Output the (x, y) coordinate of the center of the cell containing the given text.  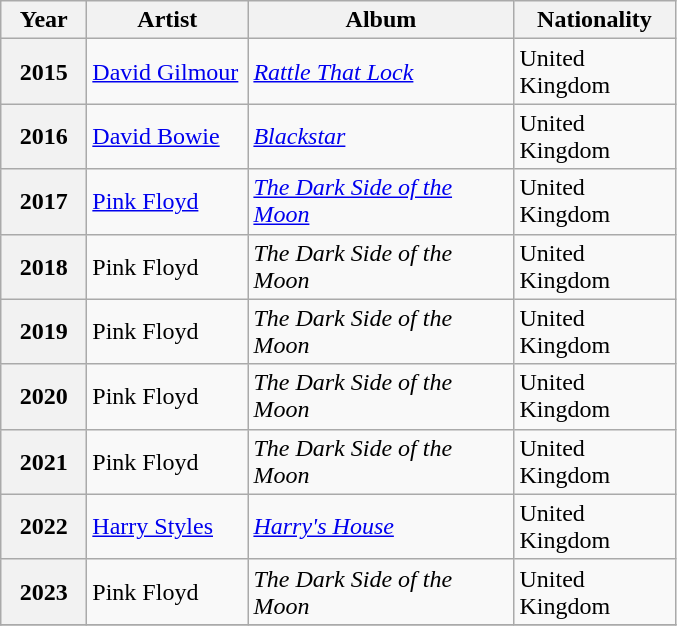
Album (381, 20)
2018 (44, 266)
2021 (44, 462)
2017 (44, 202)
David Gilmour (168, 72)
Artist (168, 20)
2022 (44, 526)
Rattle That Lock (381, 72)
David Bowie (168, 136)
Harry Styles (168, 526)
Year (44, 20)
2019 (44, 332)
Harry's House (381, 526)
2023 (44, 592)
2020 (44, 396)
Blackstar (381, 136)
Nationality (594, 20)
2016 (44, 136)
2015 (44, 72)
